Scan for the cell matching the given text and deliver its [x, y] coordinate at center. 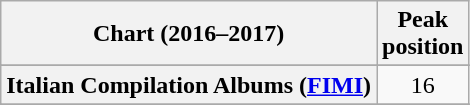
Chart (2016–2017) [189, 34]
Italian Compilation Albums (FIMI) [189, 85]
Peakposition [423, 34]
16 [423, 85]
